Pinpoint the cell where the given text exists, returning its [x, y] midpoint coordinate. 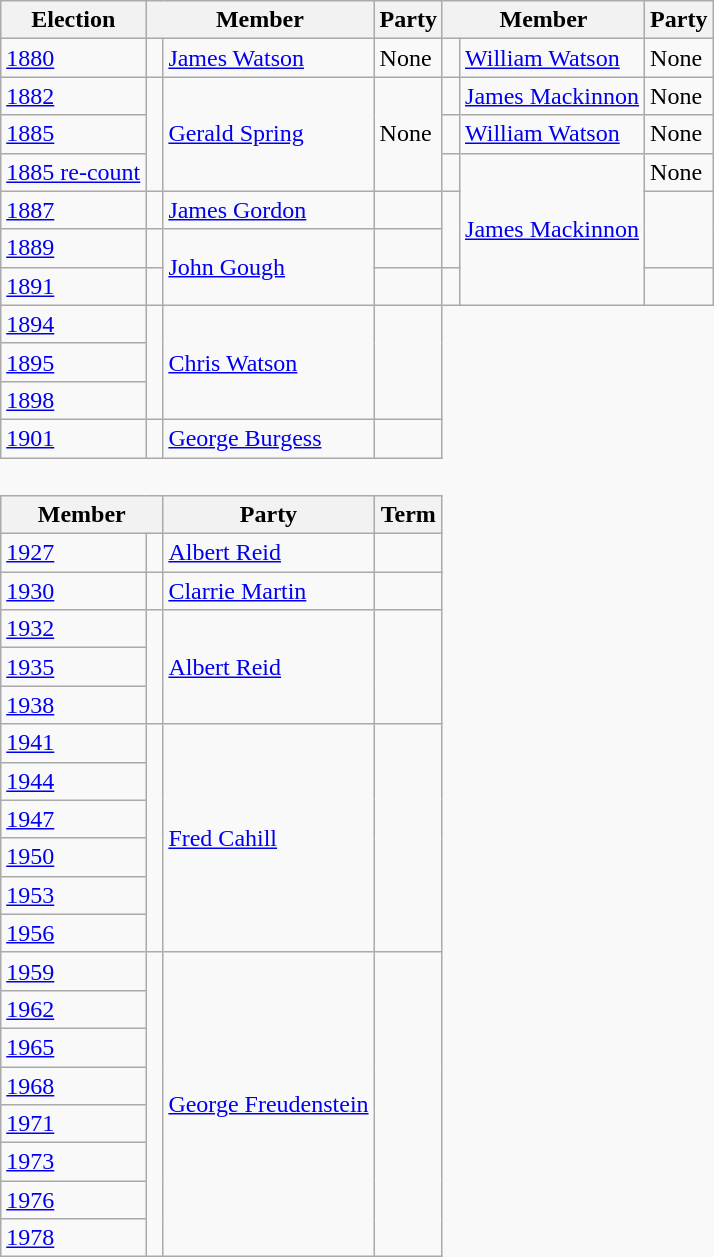
1887 [74, 210]
1927 [74, 553]
1880 [74, 58]
Term [408, 515]
1953 [74, 895]
1959 [74, 971]
1944 [74, 781]
James Gordon [268, 210]
Chris Watson [268, 362]
1947 [74, 819]
1978 [74, 1238]
1971 [74, 1124]
1930 [74, 591]
1885 re-count [74, 172]
1938 [74, 705]
John Gough [268, 267]
Clarrie Martin [268, 591]
1968 [74, 1085]
1962 [74, 1009]
1898 [74, 400]
1950 [74, 857]
1932 [74, 629]
Gerald Spring [268, 134]
1901 [74, 438]
Fred Cahill [268, 838]
1882 [74, 96]
1894 [74, 324]
George Burgess [268, 438]
Election [74, 20]
1941 [74, 743]
1965 [74, 1047]
1891 [74, 286]
1895 [74, 362]
George Freudenstein [268, 1104]
1976 [74, 1200]
1956 [74, 933]
James Watson [268, 58]
1885 [74, 134]
1935 [74, 667]
1973 [74, 1162]
1889 [74, 248]
